Return (X, Y) of the center of cell containing provided text 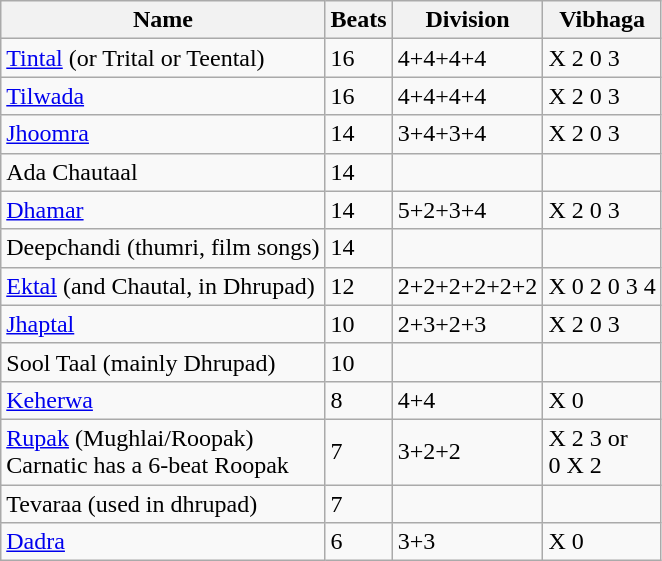
Sool Taal (mainly Dhrupad) (163, 362)
3+4+3+4 (468, 134)
4+4 (468, 400)
3+3 (468, 542)
Division (468, 20)
2+2+2+2+2+2 (468, 286)
Vibhaga (602, 20)
12 (358, 286)
X 0 2 0 3 4 (602, 286)
2+3+2+3 (468, 324)
Ada Chautaal (163, 172)
6 (358, 542)
Name (163, 20)
Tintal (or Trital or Teental) (163, 58)
Beats (358, 20)
Tevaraa (used in dhrupad) (163, 503)
5+2+3+4 (468, 210)
Dhamar (163, 210)
Jhoomra (163, 134)
8 (358, 400)
Jhaptal (163, 324)
Keherwa (163, 400)
3+2+2 (468, 452)
Rupak (Mughlai/Roopak)Carnatic has a 6-beat Roopak (163, 452)
Tilwada (163, 96)
Deepchandi (thumri, film songs) (163, 248)
Dadra (163, 542)
Ektal (and Chautal, in Dhrupad) (163, 286)
X 2 3 or0 X 2 (602, 452)
